Detect which cell encompasses the target text, then output its (X, Y) center coordinate. 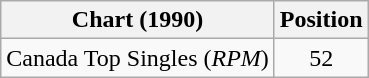
52 (321, 58)
Position (321, 20)
Chart (1990) (138, 20)
Canada Top Singles (RPM) (138, 58)
